Output the [x, y] coordinate of the center of the cell containing the given text.  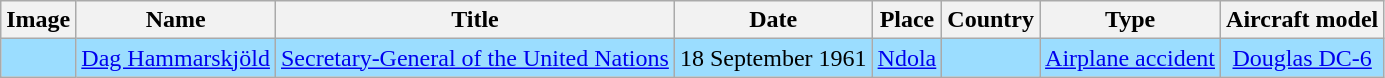
Date [773, 20]
Ndola [907, 58]
Title [474, 20]
Dag Hammarskjöld [176, 58]
Type [1130, 20]
Aircraft model [1302, 20]
18 September 1961 [773, 58]
Airplane accident [1130, 58]
Image [38, 20]
Secretary-General of the United Nations [474, 58]
Douglas DC-6 [1302, 58]
Place [907, 20]
Name [176, 20]
Country [991, 20]
